Return (X, Y) of the center of cell containing provided text 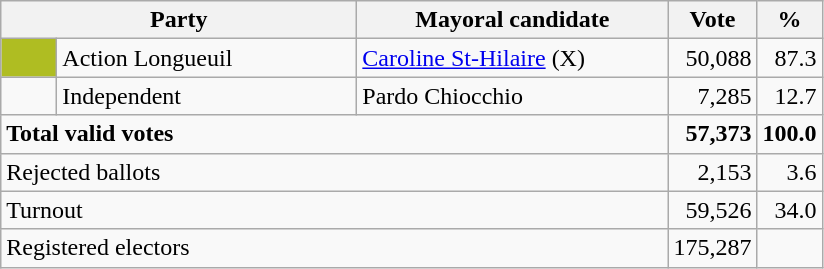
% (790, 20)
Vote (712, 20)
57,373 (712, 134)
Mayoral candidate (512, 20)
59,526 (712, 210)
7,285 (712, 96)
3.6 (790, 172)
87.3 (790, 58)
Party (179, 20)
Pardo Chiocchio (512, 96)
Independent (207, 96)
50,088 (712, 58)
Turnout (334, 210)
175,287 (712, 248)
Registered electors (334, 248)
Action Longueuil (207, 58)
2,153 (712, 172)
34.0 (790, 210)
12.7 (790, 96)
100.0 (790, 134)
Caroline St-Hilaire (X) (512, 58)
Total valid votes (334, 134)
Rejected ballots (334, 172)
